Locate the cell with the specified text and output its [X, Y] center coordinate. 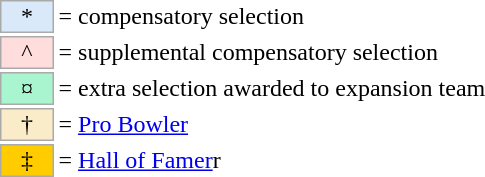
^ [27, 52]
‡ [27, 160]
* [27, 16]
¤ [27, 88]
† [27, 124]
